Detect which cell encompasses the target text, then output its [x, y] center coordinate. 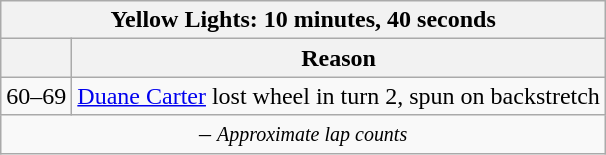
Duane Carter lost wheel in turn 2, spun on backstretch [339, 96]
Yellow Lights: 10 minutes, 40 seconds [304, 20]
60–69 [36, 96]
Reason [339, 58]
– Approximate lap counts [304, 134]
